Scan for the cell matching the given text and deliver its [X, Y] coordinate at center. 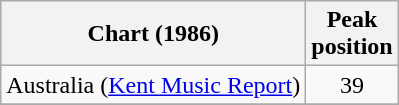
Chart (1986) [154, 34]
Australia (Kent Music Report) [154, 85]
39 [352, 85]
Peakposition [352, 34]
